Extract the (x, y) coordinate from the center of the cell holding the provided text.  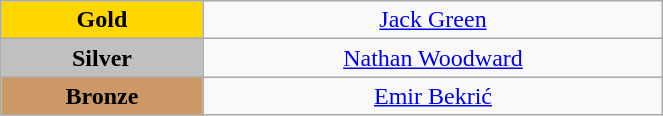
Gold (102, 20)
Jack Green (433, 20)
Bronze (102, 96)
Nathan Woodward (433, 58)
Silver (102, 58)
Emir Bekrić (433, 96)
